Capture the cell that displays the provided text and extract its (x, y) central coordinate. 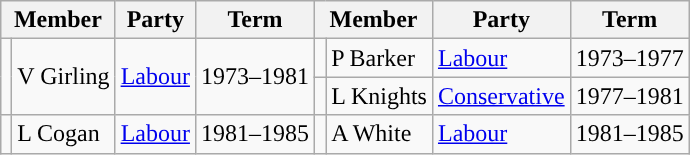
L Knights (380, 96)
V Girling (64, 77)
P Barker (380, 58)
A White (380, 134)
Conservative (501, 96)
1973–1981 (254, 77)
1973–1977 (630, 58)
L Cogan (64, 134)
1977–1981 (630, 96)
